Capture the cell that displays the provided text and extract its [X, Y] central coordinate. 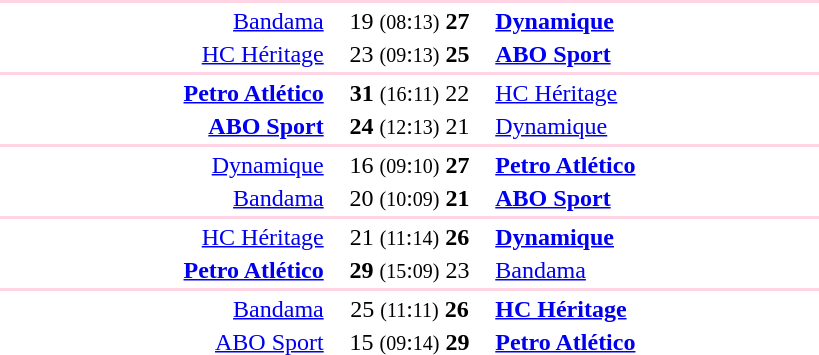
23 (09:13) 25 [410, 54]
16 (09:10) 27 [410, 165]
31 (16:11) 22 [410, 93]
25 (11:11) 26 [410, 309]
24 (12:13) 21 [410, 126]
20 (10:09) 21 [410, 198]
19 (08:13) 27 [410, 21]
21 (11:14) 26 [410, 237]
29 (15:09) 23 [410, 270]
